Pinpoint the cell where the given text exists, returning its (x, y) midpoint coordinate. 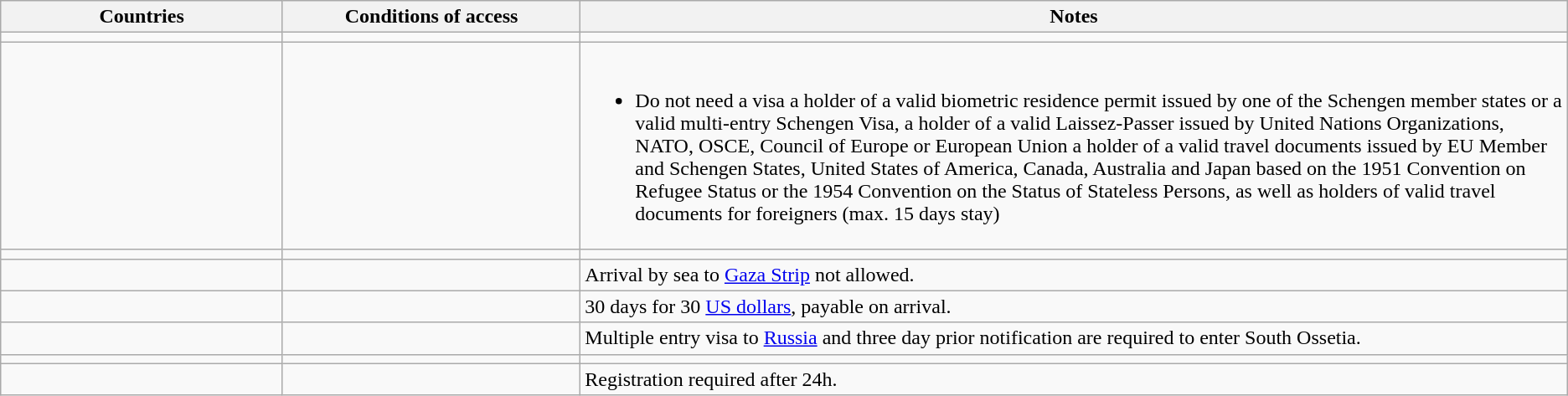
Multiple entry visa to Russia and three day prior notification are required to enter South Ossetia. (1074, 338)
Arrival by sea to Gaza Strip not allowed. (1074, 275)
Registration required after 24h. (1074, 379)
30 days for 30 US dollars, payable on arrival. (1074, 306)
Countries (142, 17)
Notes (1074, 17)
Conditions of access (431, 17)
